Scan for the cell matching the given text and deliver its [x, y] coordinate at center. 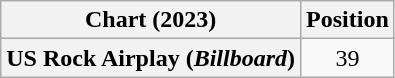
39 [348, 58]
US Rock Airplay (Billboard) [151, 58]
Position [348, 20]
Chart (2023) [151, 20]
